Search for the cell housing the specified text and yield its [x, y] center coordinate. 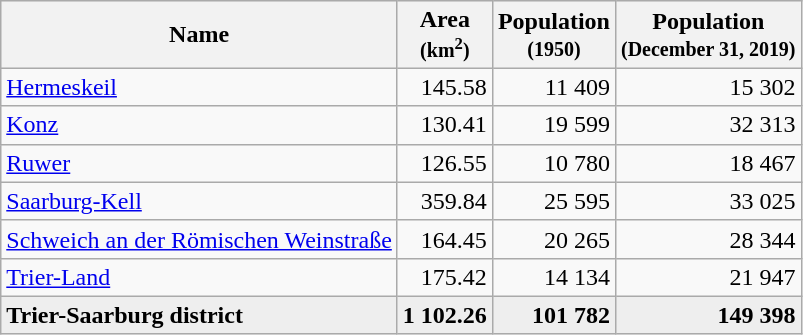
Population(1950) [554, 34]
Area(km2) [444, 34]
33 025 [708, 201]
Schweich an der Römischen Weinstraße [200, 239]
14 134 [554, 277]
149 398 [708, 315]
164.45 [444, 239]
19 599 [554, 125]
175.42 [444, 277]
15 302 [708, 87]
130.41 [444, 125]
10 780 [554, 163]
126.55 [444, 163]
28 344 [708, 239]
25 595 [554, 201]
Name [200, 34]
21 947 [708, 277]
Saarburg-Kell [200, 201]
359.84 [444, 201]
Hermeskeil [200, 87]
Konz [200, 125]
Trier-Land [200, 277]
Trier-Saarburg district [200, 315]
18 467 [708, 163]
1 102.26 [444, 315]
20 265 [554, 239]
145.58 [444, 87]
Ruwer [200, 163]
101 782 [554, 315]
11 409 [554, 87]
Population(December 31, 2019) [708, 34]
32 313 [708, 125]
